For the text-containing cell, return its midpoint in [x, y] coordinate format. 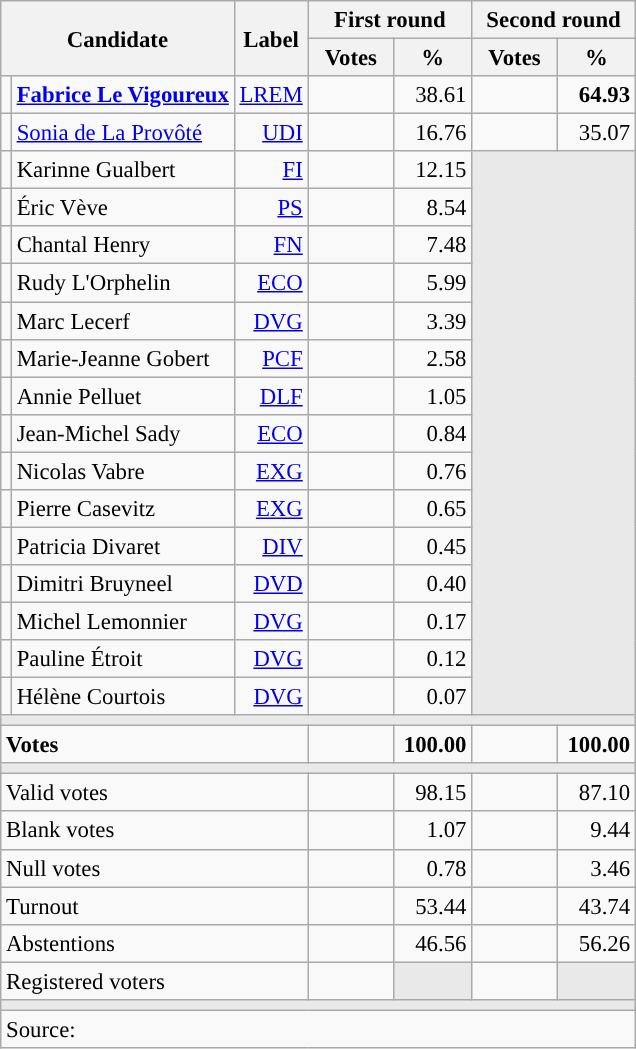
Pauline Étroit [122, 659]
Annie Pelluet [122, 396]
LREM [271, 95]
Jean-Michel Sady [122, 433]
38.61 [433, 95]
2.58 [433, 358]
DIV [271, 546]
0.40 [433, 584]
Candidate [118, 38]
Fabrice Le Vigoureux [122, 95]
FN [271, 245]
Marie-Jeanne Gobert [122, 358]
Karinne Gualbert [122, 170]
Label [271, 38]
1.05 [433, 396]
PCF [271, 358]
5.99 [433, 283]
0.12 [433, 659]
Abstentions [154, 943]
7.48 [433, 245]
DVD [271, 584]
Registered voters [154, 981]
1.07 [433, 831]
53.44 [433, 906]
Blank votes [154, 831]
0.17 [433, 621]
3.39 [433, 321]
Nicolas Vabre [122, 471]
Hélène Courtois [122, 697]
43.74 [596, 906]
Rudy L'Orphelin [122, 283]
0.84 [433, 433]
FI [271, 170]
Michel Lemonnier [122, 621]
0.78 [433, 868]
87.10 [596, 793]
35.07 [596, 133]
16.76 [433, 133]
Dimitri Bruyneel [122, 584]
0.76 [433, 471]
12.15 [433, 170]
8.54 [433, 208]
PS [271, 208]
Marc Lecerf [122, 321]
Turnout [154, 906]
DLF [271, 396]
0.07 [433, 697]
Pierre Casevitz [122, 509]
9.44 [596, 831]
UDI [271, 133]
Second round [554, 20]
Valid votes [154, 793]
64.93 [596, 95]
98.15 [433, 793]
0.45 [433, 546]
0.65 [433, 509]
Patricia Divaret [122, 546]
3.46 [596, 868]
Sonia de La Provôté [122, 133]
Éric Vève [122, 208]
Chantal Henry [122, 245]
First round [390, 20]
Null votes [154, 868]
56.26 [596, 943]
46.56 [433, 943]
Source: [318, 1029]
